Detect which cell encompasses the target text, then output its [X, Y] center coordinate. 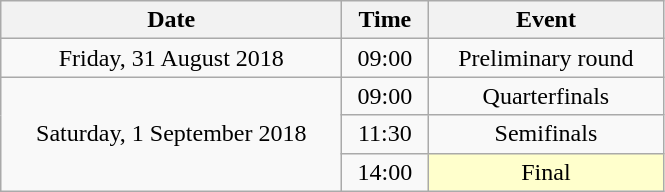
14:00 [385, 172]
Time [385, 20]
Preliminary round [546, 58]
Friday, 31 August 2018 [172, 58]
Semifinals [546, 134]
Final [546, 172]
Event [546, 20]
11:30 [385, 134]
Saturday, 1 September 2018 [172, 134]
Date [172, 20]
Quarterfinals [546, 96]
